Search for the cell housing the specified text and yield its (X, Y) center coordinate. 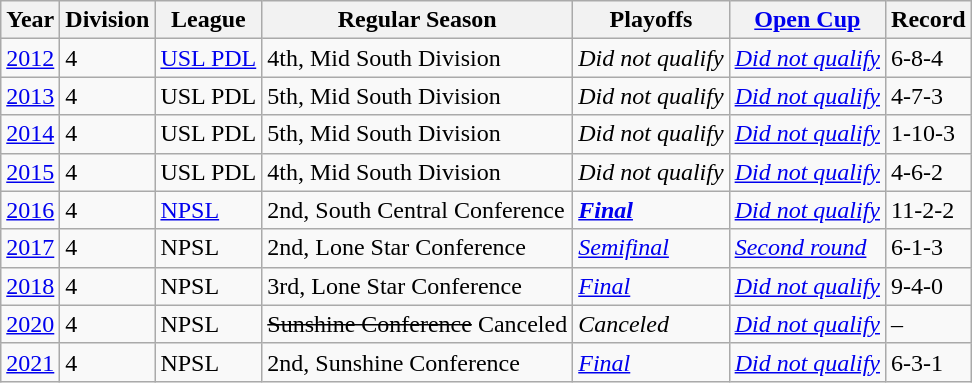
League (208, 20)
2021 (30, 362)
9-4-0 (929, 286)
Year (30, 20)
6-3-1 (929, 362)
Division (108, 20)
6-1-3 (929, 248)
2015 (30, 172)
1-10-3 (929, 134)
2nd, Lone Star Conference (418, 248)
2013 (30, 96)
Playoffs (651, 20)
3rd, Lone Star Conference (418, 286)
6-8-4 (929, 58)
Open Cup (807, 20)
Regular Season (418, 20)
Record (929, 20)
2018 (30, 286)
2020 (30, 324)
2017 (30, 248)
Canceled (651, 324)
Sunshine Conference Canceled (418, 324)
2nd, Sunshine Conference (418, 362)
– (929, 324)
4-7-3 (929, 96)
2014 (30, 134)
11-2-2 (929, 210)
2016 (30, 210)
2012 (30, 58)
Second round (807, 248)
2nd, South Central Conference (418, 210)
Semifinal (651, 248)
4-6-2 (929, 172)
